Detect which cell encompasses the target text, then output its [x, y] center coordinate. 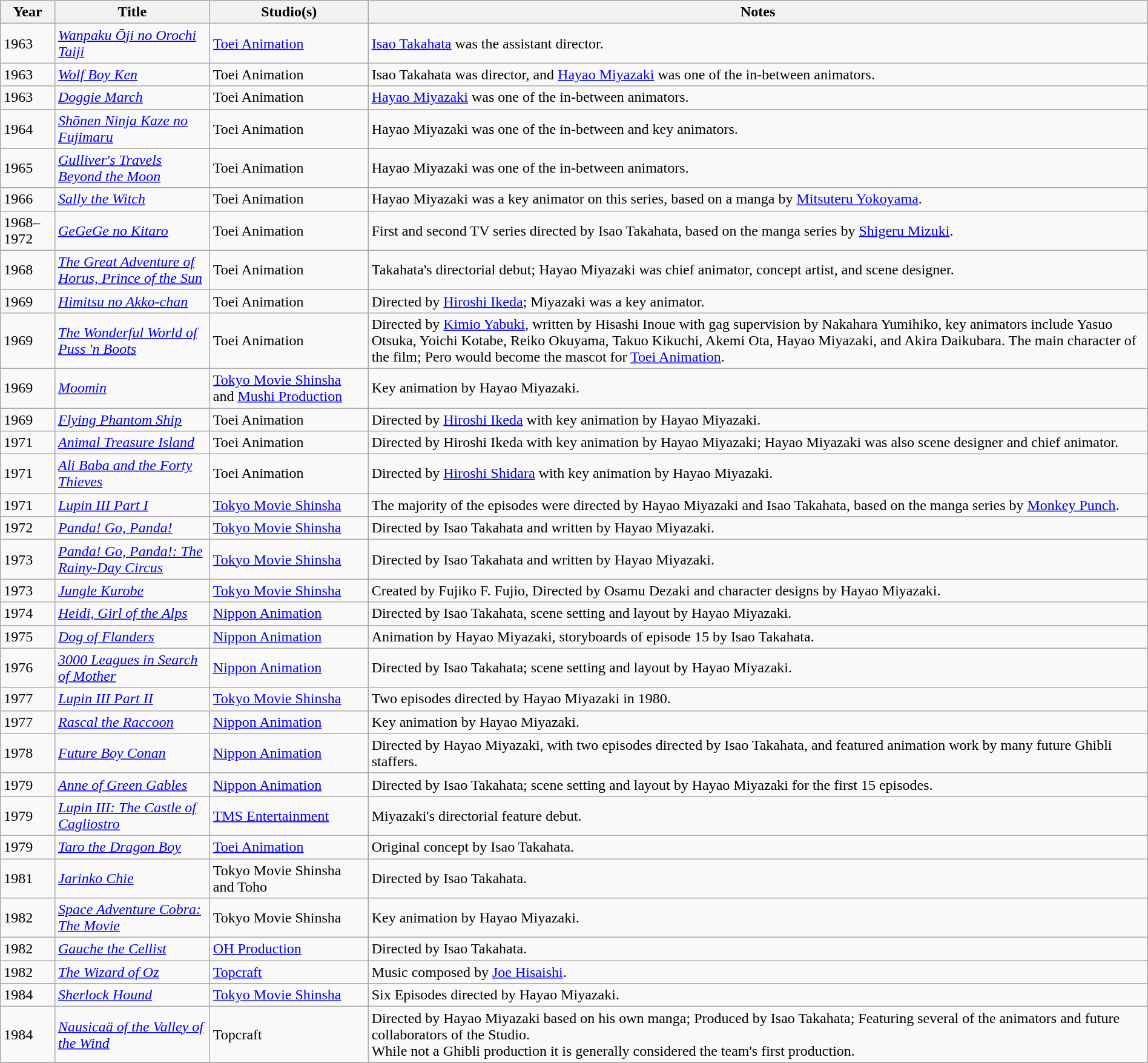
Isao Takahata was director, and Hayao Miyazaki was one of the in-between animators. [758, 75]
1965 [28, 168]
Year [28, 12]
1966 [28, 199]
The Wizard of Oz [132, 972]
Rascal the Raccoon [132, 722]
Ali Baba and the Forty Thieves [132, 474]
TMS Entertainment [289, 815]
Nausicaä of the Valley of the Wind [132, 1035]
Panda! Go, Panda! [132, 528]
1981 [28, 878]
Doggie March [132, 98]
Directed by Isao Takahata; scene setting and layout by Hayao Miyazaki for the first 15 episodes. [758, 784]
OH Production [289, 949]
Lupin III: The Castle of Cagliostro [132, 815]
The majority of the episodes were directed by Hayao Miyazaki and Isao Takahata, based on the manga series by Monkey Punch. [758, 505]
Future Boy Conan [132, 753]
Sherlock Hound [132, 995]
First and second TV series directed by Isao Takahata, based on the manga series by Shigeru Mizuki. [758, 230]
Directed by Isao Takahata; scene setting and layout by Hayao Miyazaki. [758, 667]
Music composed by Joe Hisaishi. [758, 972]
Directed by Hiroshi Ikeda with key animation by Hayao Miyazaki; Hayao Miyazaki was also scene designer and chief animator. [758, 443]
Created by Fujiko F. Fujio, Directed by Osamu Dezaki and character designs by Hayao Miyazaki. [758, 591]
Directed by Hiroshi Ikeda; Miyazaki was a key animator. [758, 301]
Lupin III Part I [132, 505]
The Great Adventure of Horus, Prince of the Sun [132, 270]
1976 [28, 667]
Tokyo Movie Shinsha and Mushi Production [289, 388]
1978 [28, 753]
Himitsu no Akko-chan [132, 301]
Hayao Miyazaki was a key animator on this series, based on a manga by Mitsuteru Yokoyama. [758, 199]
3000 Leagues in Search of Mother [132, 667]
Directed by Hayao Miyazaki, with two episodes directed by Isao Takahata, and featured animation work by many future Ghibli staffers. [758, 753]
The Wonderful World of Puss 'n Boots [132, 340]
Heidi, Girl of the Alps [132, 614]
1975 [28, 637]
Directed by Hiroshi Ikeda with key animation by Hayao Miyazaki. [758, 420]
Gauche the Cellist [132, 949]
1968–1972 [28, 230]
Lupin III Part II [132, 699]
Panda! Go, Panda!: The Rainy-Day Circus [132, 560]
Animal Treasure Island [132, 443]
Jarinko Chie [132, 878]
Title [132, 12]
Six Episodes directed by Hayao Miyazaki. [758, 995]
Gulliver's Travels Beyond the Moon [132, 168]
Directed by Isao Takahata, scene setting and layout by Hayao Miyazaki. [758, 614]
Takahata's directorial debut; Hayao Miyazaki was chief animator, concept artist, and scene designer. [758, 270]
Original concept by Isao Takahata. [758, 847]
Wanpaku Ōji no Orochi Taiji [132, 44]
Moomin [132, 388]
Shōnen Ninja Kaze no Fujimaru [132, 128]
Isao Takahata was the assistant director. [758, 44]
Anne of Green Gables [132, 784]
GeGeGe no Kitaro [132, 230]
Directed by Hiroshi Shidara with key animation by Hayao Miyazaki. [758, 474]
1972 [28, 528]
Studio(s) [289, 12]
Miyazaki's directorial feature debut. [758, 815]
Hayao Miyazaki was one of the in-between and key animators. [758, 128]
Sally the Witch [132, 199]
Space Adventure Cobra: The Movie [132, 918]
Notes [758, 12]
Jungle Kurobe [132, 591]
1974 [28, 614]
Dog of Flanders [132, 637]
Wolf Boy Ken [132, 75]
1968 [28, 270]
Two episodes directed by Hayao Miyazaki in 1980. [758, 699]
Animation by Hayao Miyazaki, storyboards of episode 15 by Isao Takahata. [758, 637]
1964 [28, 128]
Flying Phantom Ship [132, 420]
Tokyo Movie Shinsha and Toho [289, 878]
Taro the Dragon Boy [132, 847]
